Return the [X, Y] coordinate for the center point of the cell that contains the specified text.  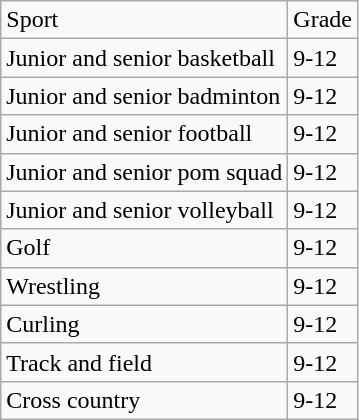
Grade [323, 20]
Cross country [144, 400]
Junior and senior basketball [144, 58]
Junior and senior football [144, 134]
Junior and senior pom squad [144, 172]
Curling [144, 324]
Sport [144, 20]
Track and field [144, 362]
Wrestling [144, 286]
Golf [144, 248]
Junior and senior volleyball [144, 210]
Junior and senior badminton [144, 96]
